Capture the cell that displays the provided text and extract its [x, y] central coordinate. 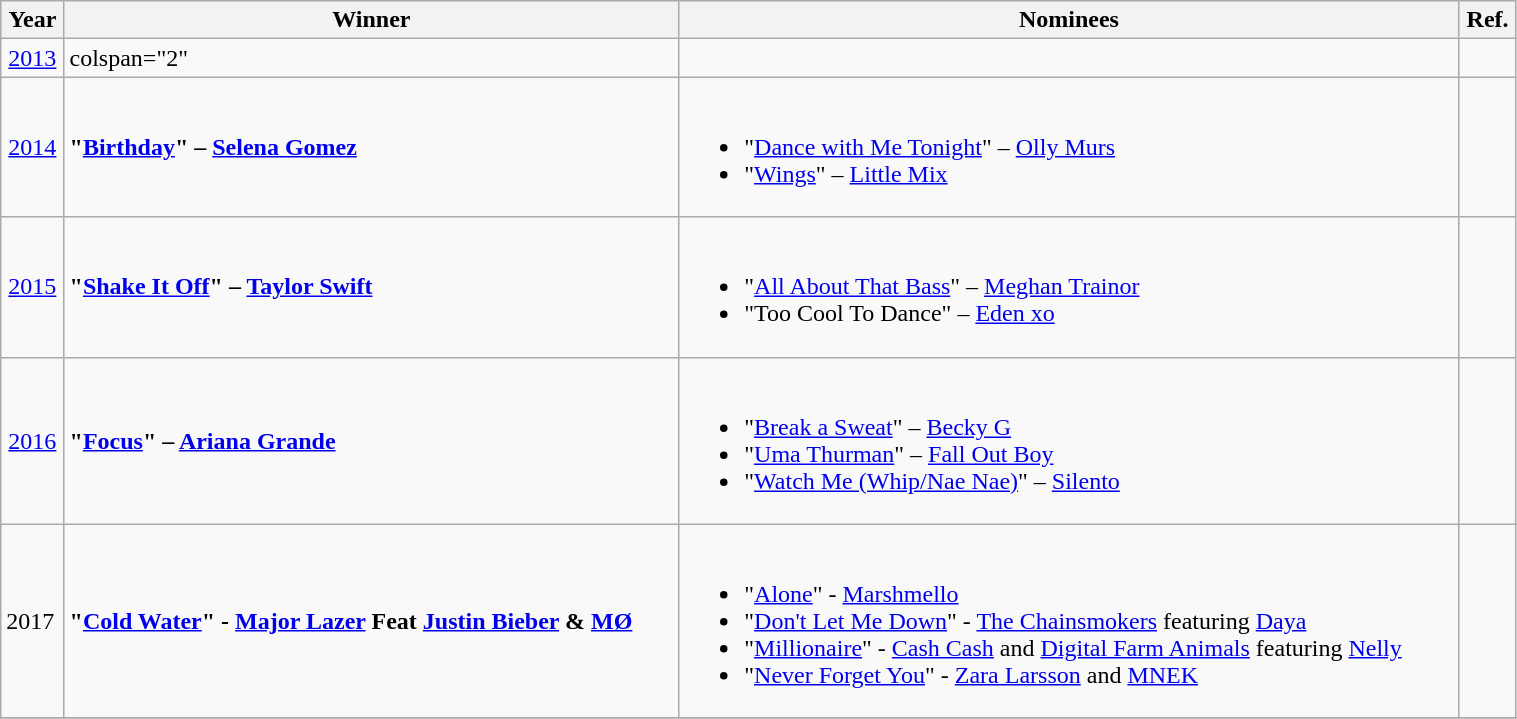
"Shake It Off" – Taylor Swift [372, 287]
"Break a Sweat" – Becky G"Uma Thurman" – Fall Out Boy"Watch Me (Whip/Nae Nae)" – Silento [1069, 440]
Year [32, 20]
Winner [372, 20]
"Birthday" – Selena Gomez [372, 147]
Ref. [1488, 20]
2013 [32, 58]
2014 [32, 147]
2017 [32, 621]
"Cold Water" - Major Lazer Feat Justin Bieber & MØ [372, 621]
2015 [32, 287]
2016 [32, 440]
"All About That Bass" – Meghan Trainor"Too Cool To Dance" – Eden xo [1069, 287]
"Dance with Me Tonight" – Olly Murs"Wings" – Little Mix [1069, 147]
"Focus" – Ariana Grande [372, 440]
colspan="2" [372, 58]
Nominees [1069, 20]
